Extract the (x, y) coordinate from the center of the cell holding the provided text.  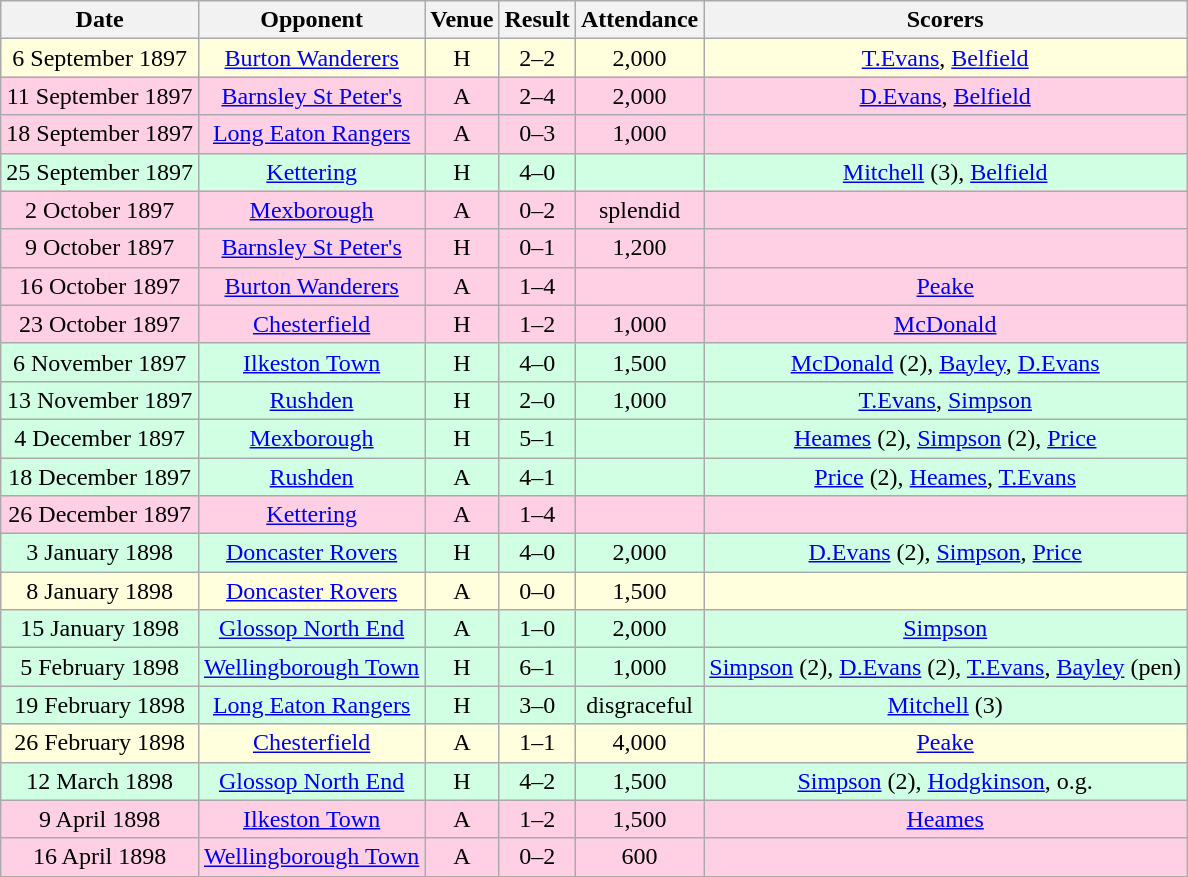
splendid (639, 210)
T.Evans, Belfield (946, 58)
600 (639, 857)
6–1 (537, 667)
18 September 1897 (100, 134)
2–2 (537, 58)
15 January 1898 (100, 629)
5–1 (537, 438)
T.Evans, Simpson (946, 400)
Simpson (946, 629)
1–1 (537, 743)
4,000 (639, 743)
Venue (462, 20)
6 November 1897 (100, 362)
9 October 1897 (100, 248)
D.Evans (2), Simpson, Price (946, 553)
26 December 1897 (100, 515)
McDonald (946, 324)
disgraceful (639, 705)
4–1 (537, 477)
25 September 1897 (100, 172)
12 March 1898 (100, 781)
Result (537, 20)
1,200 (639, 248)
18 December 1897 (100, 477)
3 January 1898 (100, 553)
8 January 1898 (100, 591)
23 October 1897 (100, 324)
9 April 1898 (100, 819)
6 September 1897 (100, 58)
13 November 1897 (100, 400)
Scorers (946, 20)
3–0 (537, 705)
Mitchell (3), Belfield (946, 172)
Attendance (639, 20)
Date (100, 20)
2–4 (537, 96)
16 April 1898 (100, 857)
19 February 1898 (100, 705)
11 September 1897 (100, 96)
Opponent (311, 20)
Mitchell (3) (946, 705)
0–0 (537, 591)
Simpson (2), D.Evans (2), T.Evans, Bayley (pen) (946, 667)
26 February 1898 (100, 743)
Simpson (2), Hodgkinson, o.g. (946, 781)
4–2 (537, 781)
McDonald (2), Bayley, D.Evans (946, 362)
0–1 (537, 248)
16 October 1897 (100, 286)
Price (2), Heames, T.Evans (946, 477)
2–0 (537, 400)
D.Evans, Belfield (946, 96)
1–0 (537, 629)
Heames (946, 819)
Heames (2), Simpson (2), Price (946, 438)
2 October 1897 (100, 210)
4 December 1897 (100, 438)
0–3 (537, 134)
5 February 1898 (100, 667)
